Provide the (x, y) coordinate of the cell's center where the given text is located.  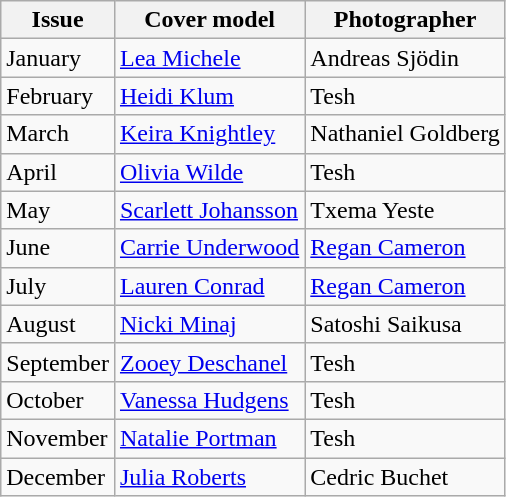
Nathaniel Goldberg (406, 134)
Heidi Klum (209, 96)
Photographer (406, 20)
Scarlett Johansson (209, 210)
August (58, 324)
Natalie Portman (209, 438)
Cedric Buchet (406, 477)
May (58, 210)
Julia Roberts (209, 477)
Cover model (209, 20)
June (58, 248)
December (58, 477)
Carrie Underwood (209, 248)
Issue (58, 20)
March (58, 134)
Txema Yeste (406, 210)
Zooey Deschanel (209, 362)
April (58, 172)
Lea Michele (209, 58)
Satoshi Saikusa (406, 324)
Keira Knightley (209, 134)
October (58, 400)
July (58, 286)
Vanessa Hudgens (209, 400)
Andreas Sjödin (406, 58)
February (58, 96)
November (58, 438)
January (58, 58)
Lauren Conrad (209, 286)
Olivia Wilde (209, 172)
Nicki Minaj (209, 324)
September (58, 362)
